Extract the [X, Y] coordinate from the center of the cell holding the provided text.  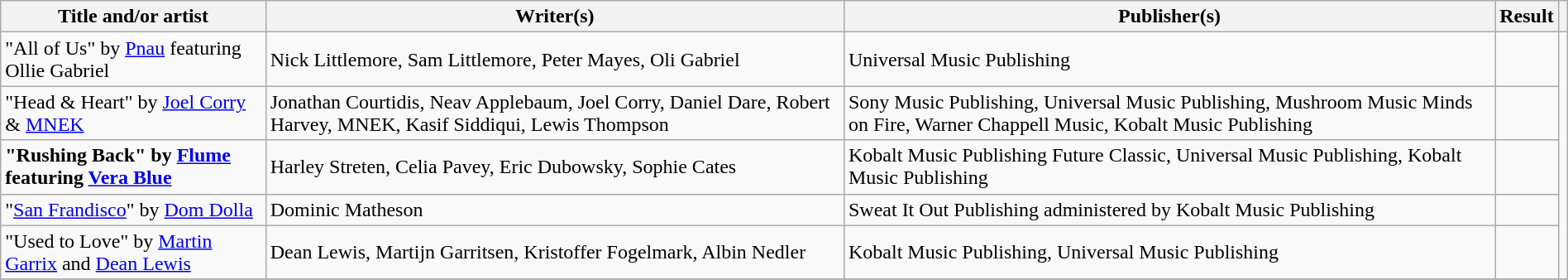
Writer(s) [554, 17]
"All of Us" by Pnau featuring Ollie Gabriel [133, 60]
Publisher(s) [1169, 17]
Sweat It Out Publishing administered by Kobalt Music Publishing [1169, 210]
Nick Littlemore, Sam Littlemore, Peter Mayes, Oli Gabriel [554, 60]
Jonathan Courtidis, Neav Applebaum, Joel Corry, Daniel Dare, Robert Harvey, MNEK, Kasif Siddiqui, Lewis Thompson [554, 113]
"Rushing Back" by Flume featuring Vera Blue [133, 167]
"Used to Love" by Martin Garrix and Dean Lewis [133, 252]
Title and/or artist [133, 17]
Dean Lewis, Martijn Garritsen, Kristoffer Fogelmark, Albin Nedler [554, 252]
Result [1527, 17]
"Head & Heart" by Joel Corry & MNEK [133, 113]
Universal Music Publishing [1169, 60]
"San Frandisco" by Dom Dolla [133, 210]
Sony Music Publishing, Universal Music Publishing, Mushroom Music Minds on Fire, Warner Chappell Music, Kobalt Music Publishing [1169, 113]
Kobalt Music Publishing Future Classic, Universal Music Publishing, Kobalt Music Publishing [1169, 167]
Dominic Matheson [554, 210]
Kobalt Music Publishing, Universal Music Publishing [1169, 252]
Harley Streten, Celia Pavey, Eric Dubowsky, Sophie Cates [554, 167]
